Extract the (x, y) coordinate from the center of the cell holding the provided text.  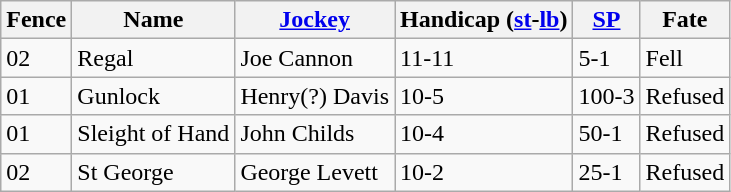
100-3 (606, 96)
11-11 (484, 58)
Gunlock (154, 96)
10-2 (484, 172)
Handicap (st-lb) (484, 20)
10-4 (484, 134)
John Childs (315, 134)
Fate (685, 20)
SP (606, 20)
Regal (154, 58)
25-1 (606, 172)
George Levett (315, 172)
Name (154, 20)
Jockey (315, 20)
St George (154, 172)
50-1 (606, 134)
5-1 (606, 58)
Fence (36, 20)
Henry(?) Davis (315, 96)
Sleight of Hand (154, 134)
10-5 (484, 96)
Joe Cannon (315, 58)
Fell (685, 58)
